Identify which cell holds the provided text, then report its [x, y] central coordinate. 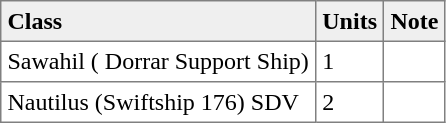
Units [350, 21]
Nautilus (Swiftship 176) SDV [158, 102]
Sawahil ( Dorrar Support Ship) [158, 61]
2 [350, 102]
Class [158, 21]
1 [350, 61]
Note [414, 21]
